Pinpoint the cell where the given text exists, returning its [X, Y] midpoint coordinate. 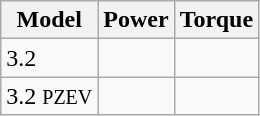
Power [136, 20]
Model [50, 20]
3.2 PZEV [50, 96]
3.2 [50, 58]
Torque [216, 20]
